Extract the [X, Y] coordinate from the center of the cell holding the provided text.  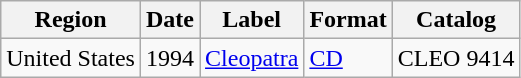
1994 [170, 58]
Catalog [456, 20]
Region [71, 20]
Format [348, 20]
CD [348, 58]
Date [170, 20]
Label [252, 20]
Cleopatra [252, 58]
United States [71, 58]
CLEO 9414 [456, 58]
